Identify which cell holds the provided text, then report its [X, Y] central coordinate. 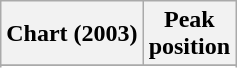
Peakposition [189, 34]
Chart (2003) [72, 34]
